Scan for the cell matching the given text and deliver its (X, Y) coordinate at center. 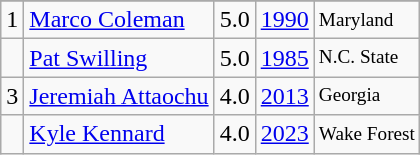
N.C. State (366, 58)
2023 (284, 134)
1 (12, 20)
2013 (284, 96)
1990 (284, 20)
3 (12, 96)
Pat Swilling (119, 58)
Georgia (366, 96)
Maryland (366, 20)
Kyle Kennard (119, 134)
Jeremiah Attaochu (119, 96)
1985 (284, 58)
Wake Forest (366, 134)
Marco Coleman (119, 20)
